Search for the cell housing the specified text and yield its [x, y] center coordinate. 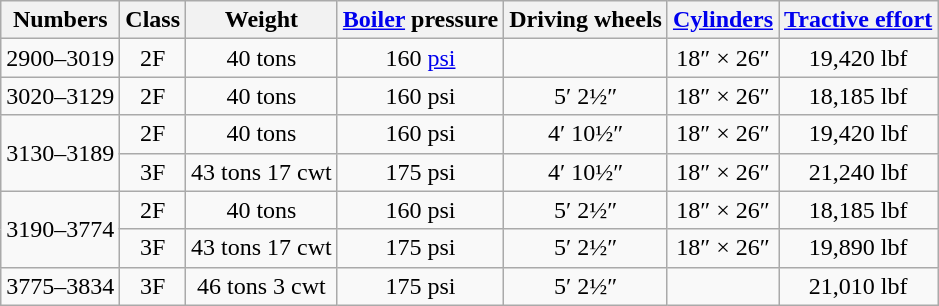
Weight [262, 20]
21,240 lbf [858, 172]
3190–3774 [60, 229]
3020–3129 [60, 96]
46 tons 3 cwt [262, 286]
3775–3834 [60, 286]
21,010 lbf [858, 286]
2900–3019 [60, 58]
Driving wheels [586, 20]
19,890 lbf [858, 248]
Numbers [60, 20]
Cylinders [722, 20]
3130–3189 [60, 153]
Tractive effort [858, 20]
Boiler pressure [420, 20]
Class [153, 20]
